Find where the given text appears and provide that cell's center as [X, Y] coordinate. 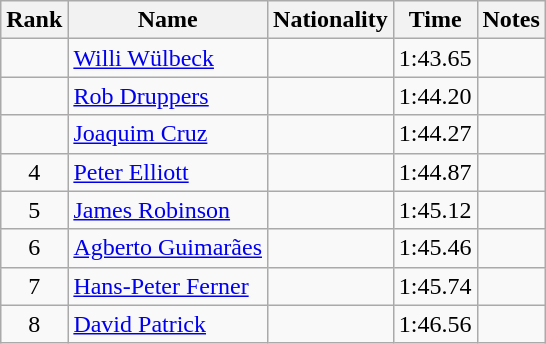
1:44.27 [435, 134]
Notes [511, 20]
Peter Elliott [168, 172]
1:44.20 [435, 96]
1:44.87 [435, 172]
1:45.12 [435, 210]
Time [435, 20]
1:46.56 [435, 324]
Rank [34, 20]
5 [34, 210]
8 [34, 324]
Hans-Peter Ferner [168, 286]
1:45.74 [435, 286]
Nationality [331, 20]
7 [34, 286]
1:43.65 [435, 58]
James Robinson [168, 210]
1:45.46 [435, 248]
Joaquim Cruz [168, 134]
Rob Druppers [168, 96]
6 [34, 248]
Agberto Guimarães [168, 248]
Name [168, 20]
Willi Wülbeck [168, 58]
4 [34, 172]
David Patrick [168, 324]
